Find where the given text appears and provide that cell's center as [X, Y] coordinate. 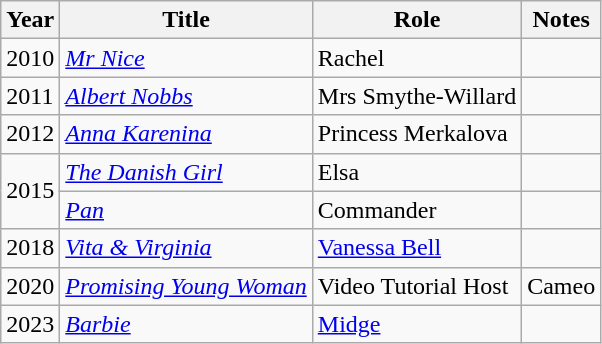
Commander [416, 210]
Mr Nice [186, 58]
2011 [30, 96]
Cameo [562, 286]
2023 [30, 324]
2015 [30, 191]
Midge [416, 324]
Title [186, 20]
Role [416, 20]
2020 [30, 286]
Promising Young Woman [186, 286]
Albert Nobbs [186, 96]
Vanessa Bell [416, 248]
Pan [186, 210]
Elsa [416, 172]
Year [30, 20]
Anna Karenina [186, 134]
Rachel [416, 58]
Vita & Virginia [186, 248]
The Danish Girl [186, 172]
2012 [30, 134]
Mrs Smythe-Willard [416, 96]
2018 [30, 248]
Notes [562, 20]
Barbie [186, 324]
Video Tutorial Host [416, 286]
Princess Merkalova [416, 134]
2010 [30, 58]
